Return the (X, Y) coordinate for the center point of the cell that contains the specified text.  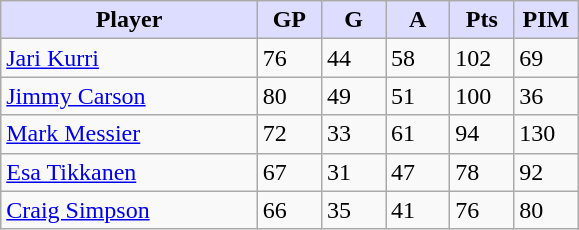
GP (289, 20)
130 (546, 134)
102 (482, 58)
PIM (546, 20)
35 (353, 210)
Mark Messier (130, 134)
33 (353, 134)
Pts (482, 20)
58 (418, 58)
Player (130, 20)
67 (289, 172)
92 (546, 172)
31 (353, 172)
49 (353, 96)
41 (418, 210)
61 (418, 134)
51 (418, 96)
100 (482, 96)
Jimmy Carson (130, 96)
A (418, 20)
44 (353, 58)
72 (289, 134)
69 (546, 58)
Jari Kurri (130, 58)
66 (289, 210)
47 (418, 172)
Esa Tikkanen (130, 172)
36 (546, 96)
94 (482, 134)
G (353, 20)
78 (482, 172)
Craig Simpson (130, 210)
